Return (x, y) of the center of cell containing provided text 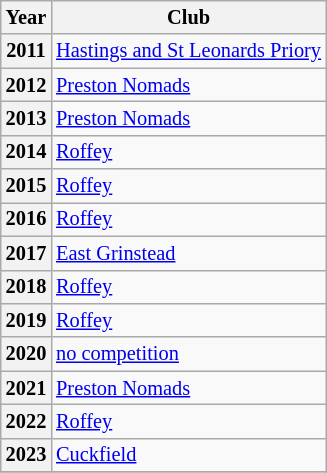
2011 (26, 51)
2020 (26, 354)
2021 (26, 388)
2014 (26, 152)
2023 (26, 455)
2012 (26, 85)
2015 (26, 186)
2022 (26, 421)
no competition (188, 354)
Club (188, 17)
Year (26, 17)
2017 (26, 253)
2013 (26, 118)
2016 (26, 219)
Cuckfield (188, 455)
2018 (26, 287)
East Grinstead (188, 253)
Hastings and St Leonards Priory (188, 51)
2019 (26, 320)
